Extract the (X, Y) coordinate from the center of the cell holding the provided text.  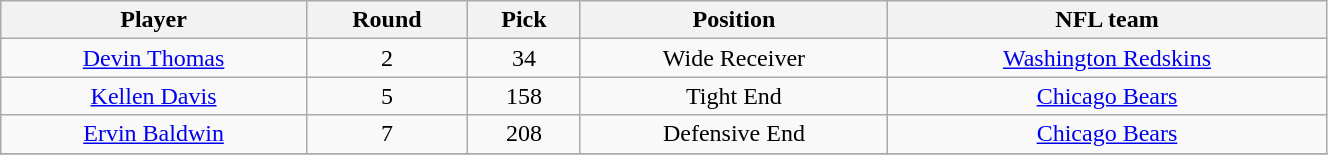
7 (386, 134)
2 (386, 58)
NFL team (1108, 20)
Washington Redskins (1108, 58)
158 (524, 96)
Ervin Baldwin (154, 134)
Devin Thomas (154, 58)
Kellen Davis (154, 96)
Position (734, 20)
34 (524, 58)
Tight End (734, 96)
Round (386, 20)
Pick (524, 20)
Player (154, 20)
Wide Receiver (734, 58)
Defensive End (734, 134)
208 (524, 134)
5 (386, 96)
